Locate the cell with the specified text and output its (x, y) center coordinate. 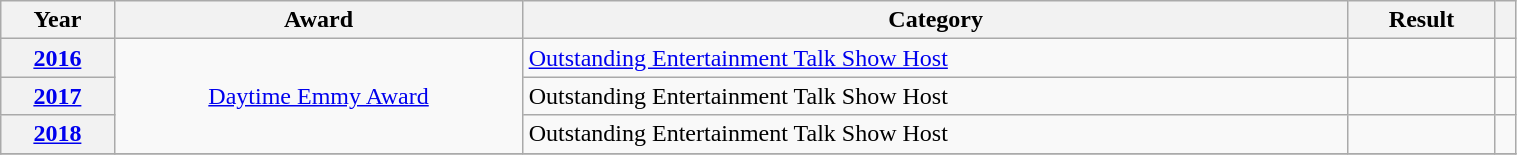
2016 (58, 58)
Category (936, 20)
Award (318, 20)
Year (58, 20)
Daytime Emmy Award (318, 96)
Result (1422, 20)
2017 (58, 96)
2018 (58, 134)
